Return the (x, y) coordinate for the center point of the cell that contains the specified text.  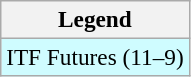
Legend (95, 19)
ITF Futures (11–9) (95, 57)
